Search for the cell housing the specified text and yield its (x, y) center coordinate. 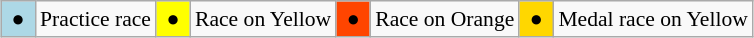
Race on Orange (444, 19)
Race on Yellow (263, 19)
Practice race (96, 19)
Medal race on Yellow (653, 19)
